For the text-containing cell, return its midpoint in (x, y) coordinate format. 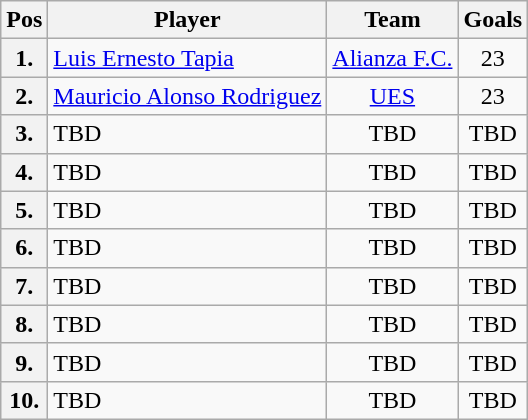
Goals (493, 20)
9. (24, 362)
3. (24, 134)
6. (24, 248)
Player (188, 20)
Mauricio Alonso Rodriguez (188, 96)
Team (392, 20)
2. (24, 96)
Alianza F.C. (392, 58)
UES (392, 96)
5. (24, 210)
1. (24, 58)
7. (24, 286)
8. (24, 324)
10. (24, 400)
4. (24, 172)
Luis Ernesto Tapia (188, 58)
Pos (24, 20)
